Locate the cell with the specified text and output its (x, y) center coordinate. 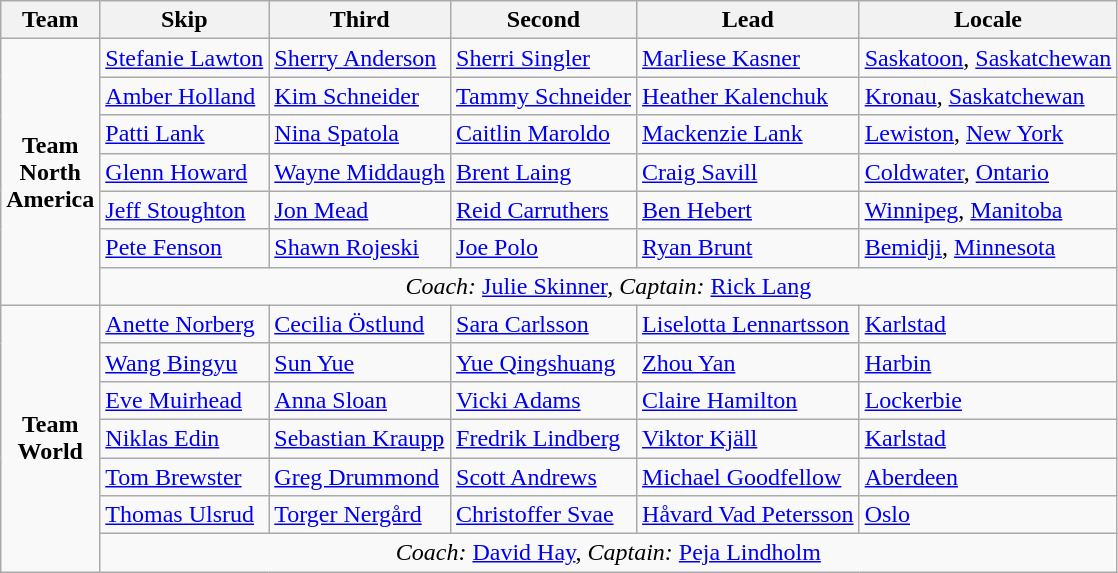
Torger Nergård (360, 515)
Oslo (988, 515)
Zhou Yan (748, 362)
Lewiston, New York (988, 134)
Locale (988, 20)
Pete Fenson (184, 248)
Tammy Schneider (544, 96)
Kronau, Saskatchewan (988, 96)
Team (50, 20)
Tom Brewster (184, 477)
Christoffer Svae (544, 515)
Harbin (988, 362)
Amber Holland (184, 96)
Ryan Brunt (748, 248)
Coldwater, Ontario (988, 172)
Fredrik Lindberg (544, 438)
Sebastian Kraupp (360, 438)
Nina Spatola (360, 134)
Reid Carruthers (544, 210)
Sun Yue (360, 362)
Lead (748, 20)
Jeff Stoughton (184, 210)
Heather Kalenchuk (748, 96)
Anna Sloan (360, 400)
Bemidji, Minnesota (988, 248)
Kim Schneider (360, 96)
Saskatoon, Saskatchewan (988, 58)
Eve Muirhead (184, 400)
Vicki Adams (544, 400)
Team North America (50, 172)
Michael Goodfellow (748, 477)
Jon Mead (360, 210)
Skip (184, 20)
Craig Savill (748, 172)
Team World (50, 438)
Second (544, 20)
Claire Hamilton (748, 400)
Third (360, 20)
Shawn Rojeski (360, 248)
Winnipeg, Manitoba (988, 210)
Ben Hebert (748, 210)
Mackenzie Lank (748, 134)
Brent Laing (544, 172)
Joe Polo (544, 248)
Wayne Middaugh (360, 172)
Sherri Singler (544, 58)
Håvard Vad Petersson (748, 515)
Sara Carlsson (544, 324)
Yue Qingshuang (544, 362)
Aberdeen (988, 477)
Coach: Julie Skinner, Captain: Rick Lang (608, 286)
Cecilia Östlund (360, 324)
Anette Norberg (184, 324)
Greg Drummond (360, 477)
Coach: David Hay, Captain: Peja Lindholm (608, 553)
Scott Andrews (544, 477)
Viktor Kjäll (748, 438)
Thomas Ulsrud (184, 515)
Caitlin Maroldo (544, 134)
Niklas Edin (184, 438)
Wang Bingyu (184, 362)
Marliese Kasner (748, 58)
Stefanie Lawton (184, 58)
Patti Lank (184, 134)
Lockerbie (988, 400)
Sherry Anderson (360, 58)
Liselotta Lennartsson (748, 324)
Glenn Howard (184, 172)
